Search for the cell housing the specified text and yield its [X, Y] center coordinate. 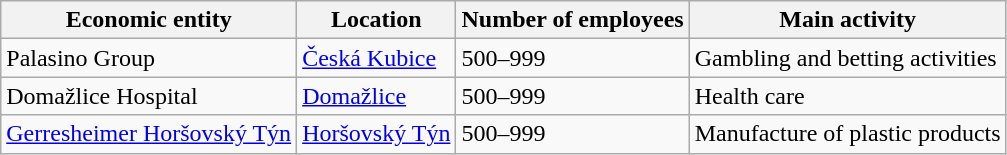
Domažlice [376, 96]
Česká Kubice [376, 58]
Horšovský Týn [376, 134]
Manufacture of plastic products [848, 134]
Domažlice Hospital [149, 96]
Location [376, 20]
Health care [848, 96]
Palasino Group [149, 58]
Gambling and betting activities [848, 58]
Economic entity [149, 20]
Main activity [848, 20]
Gerresheimer Horšovský Týn [149, 134]
Number of employees [572, 20]
